Identify which cell holds the provided text, then report its (X, Y) central coordinate. 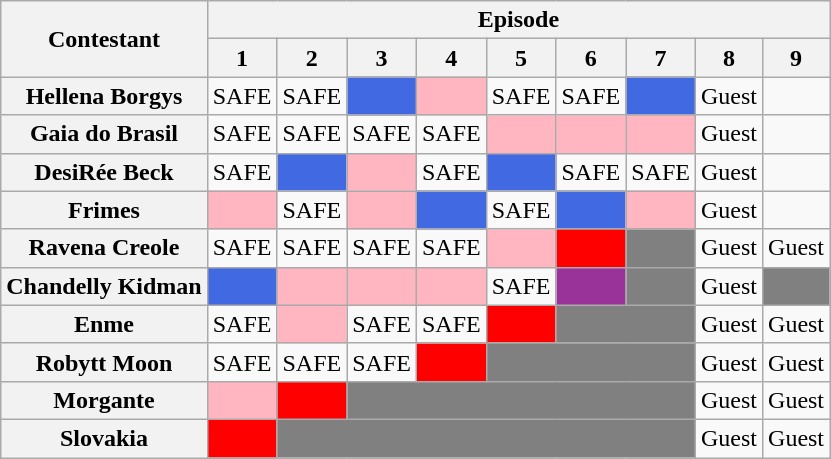
Frimes (104, 210)
8 (728, 58)
Contestant (104, 39)
Hellena Borgys (104, 96)
Chandelly Kidman (104, 286)
Morgante (104, 400)
4 (451, 58)
Ravena Creole (104, 248)
Gaia do Brasil (104, 134)
1 (242, 58)
2 (312, 58)
7 (661, 58)
3 (382, 58)
6 (591, 58)
DesiRée Beck (104, 172)
Slovakia (104, 438)
Enme (104, 324)
Episode (518, 20)
5 (521, 58)
Robytt Moon (104, 362)
9 (796, 58)
